Output the (x, y) coordinate of the center of the cell containing the given text.  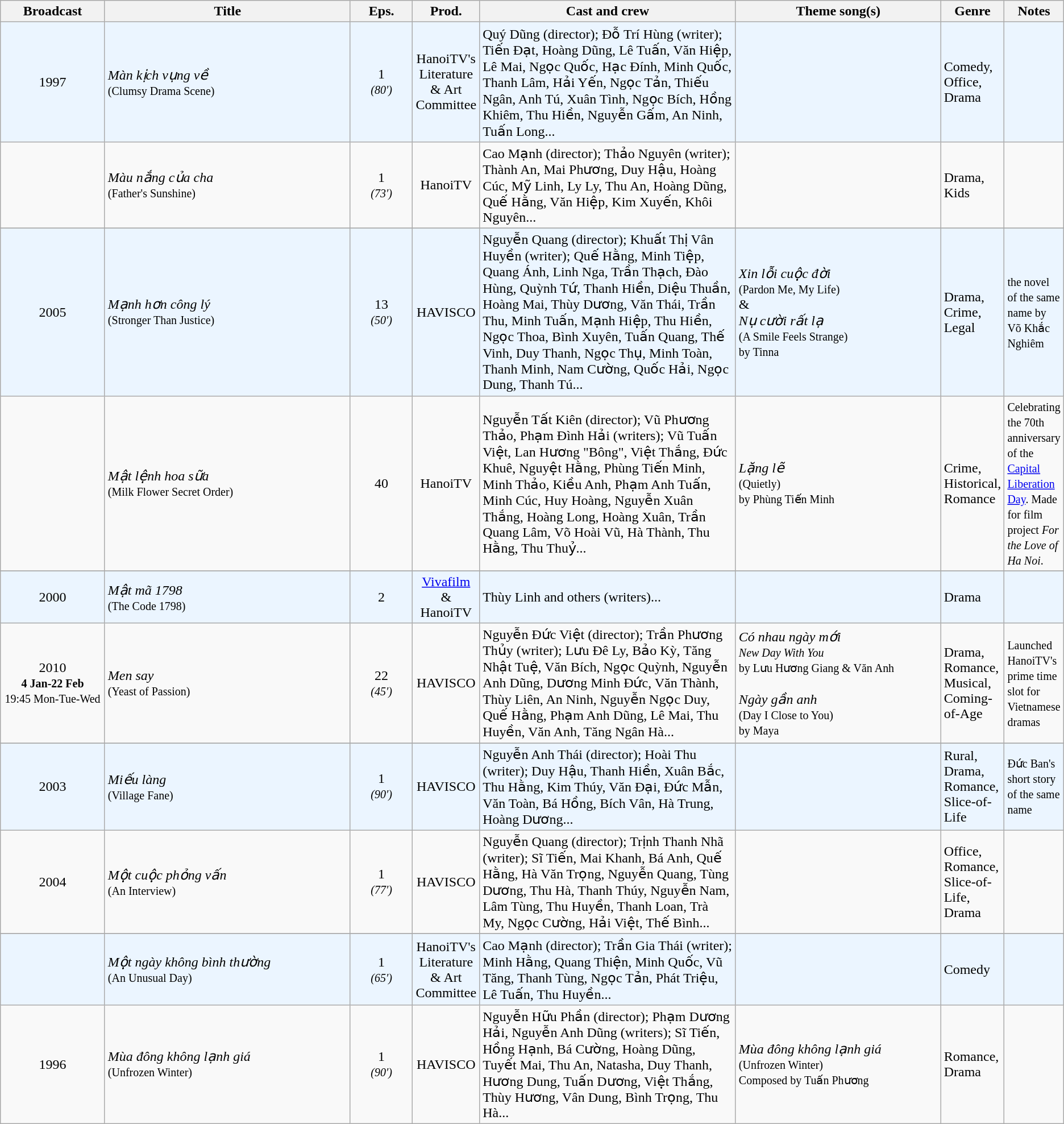
22(45′) (381, 683)
1997 (53, 82)
Miếu làng (Village Fane) (227, 787)
Rural, Drama, Romance, Slice-of-Life (972, 787)
Cast and crew (608, 11)
the novel of the same name by Võ Khắc Nghiêm (1034, 312)
Launched HanoiTV's prime time slot for Vietnamese dramas (1034, 683)
13(50′) (381, 312)
Đức Ban's short story of the same name (1034, 787)
Eps. (381, 11)
1996 (53, 1064)
Comedy (972, 969)
20104 Jan-22 Feb19:45 Mon-Tue-Wed (53, 683)
Mật lệnh hoa sữa(Milk Flower Secret Order) (227, 483)
Màn kịch vụng về (Clumsy Drama Scene) (227, 82)
Broadcast (53, 11)
1(77′) (381, 882)
Mùa đông không lạnh giá (Unfrozen Winter)Composed by Tuấn Phương (838, 1064)
2 (381, 597)
Genre (972, 11)
Office, Romance, Slice-of-Life, Drama (972, 882)
2000 (53, 597)
Có nhau ngày mớiNew Day With Youby Lưu Hương Giang & Văn AnhNgày gần anh(Day I Close to You)by Maya (838, 683)
Màu nắng của cha (Father's Sunshine) (227, 185)
Romance, Drama (972, 1064)
1(65′) (381, 969)
Cao Mạnh (director); Trần Gia Thái (writer); Minh Hằng, Quang Thiện, Minh Quốc, Vũ Tăng, Thanh Tùng, Ngọc Tản, Phát Triệu, Lê Tuấn, Thu Huyền... (608, 969)
Men say (Yeast of Passion) (227, 683)
Prod. (446, 11)
Notes (1034, 11)
Thùy Linh and others (writers)... (608, 597)
1(80′) (381, 82)
Mạnh hơn công lý (Stronger Than Justice) (227, 312)
1(73′) (381, 185)
Drama (972, 597)
Drama, Kids (972, 185)
Crime, Historical, Romance (972, 483)
Comedy, Office, Drama (972, 82)
Drama, Romance, Musical, Coming-of-Age (972, 683)
Lặng lẽ(Quietly)by Phùng Tiến Minh (838, 483)
40 (381, 483)
Mật mã 1798 (The Code 1798) (227, 597)
Vivafilm & HanoiTV (446, 597)
Drama, Crime, Legal (972, 312)
Một ngày không bình thường(An Unusual Day) (227, 969)
2005 (53, 312)
2004 (53, 882)
Mùa đông không lạnh giá (Unfrozen Winter) (227, 1064)
Title (227, 11)
Theme song(s) (838, 11)
Xin lỗi cuộc đời(Pardon Me, My Life)&Nụ cười rất lạ(A Smile Feels Strange)by Tinna (838, 312)
2003 (53, 787)
Một cuộc phỏng vấn (An Interview) (227, 882)
Celebrating the 70th anniversary of the Capital Liberation Day. Made for film project For the Love of Ha Noi. (1034, 483)
